Detect which cell encompasses the target text, then output its [X, Y] center coordinate. 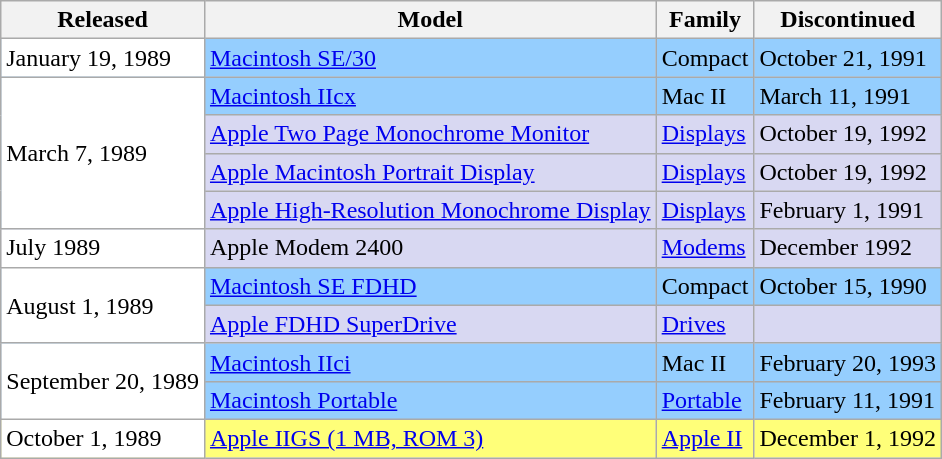
Apple FDHD SuperDrive [430, 324]
January 19, 1989 [103, 58]
Macintosh IIci [430, 362]
July 1989 [103, 248]
March 7, 1989 [103, 153]
October 21, 1991 [848, 58]
October 15, 1990 [848, 286]
Apple Macintosh Portrait Display [430, 172]
Macintosh Portable [430, 400]
December 1, 1992 [848, 438]
Released [103, 20]
Discontinued [848, 20]
October 1, 1989 [103, 438]
Modems [705, 248]
August 1, 1989 [103, 305]
February 11, 1991 [848, 400]
Macintosh SE/30 [430, 58]
Drives [705, 324]
February 1, 1991 [848, 210]
Model [430, 20]
Apple IIGS (1 MB, ROM 3) [430, 438]
Family [705, 20]
March 11, 1991 [848, 96]
February 20, 1993 [848, 362]
Apple Modem 2400 [430, 248]
Apple II [705, 438]
December 1992 [848, 248]
Portable [705, 400]
Apple High-Resolution Monochrome Display [430, 210]
September 20, 1989 [103, 381]
Macintosh SE FDHD [430, 286]
Apple Two Page Monochrome Monitor [430, 134]
Macintosh IIcx [430, 96]
